Return the [x, y] coordinate for the center point of the cell that contains the specified text.  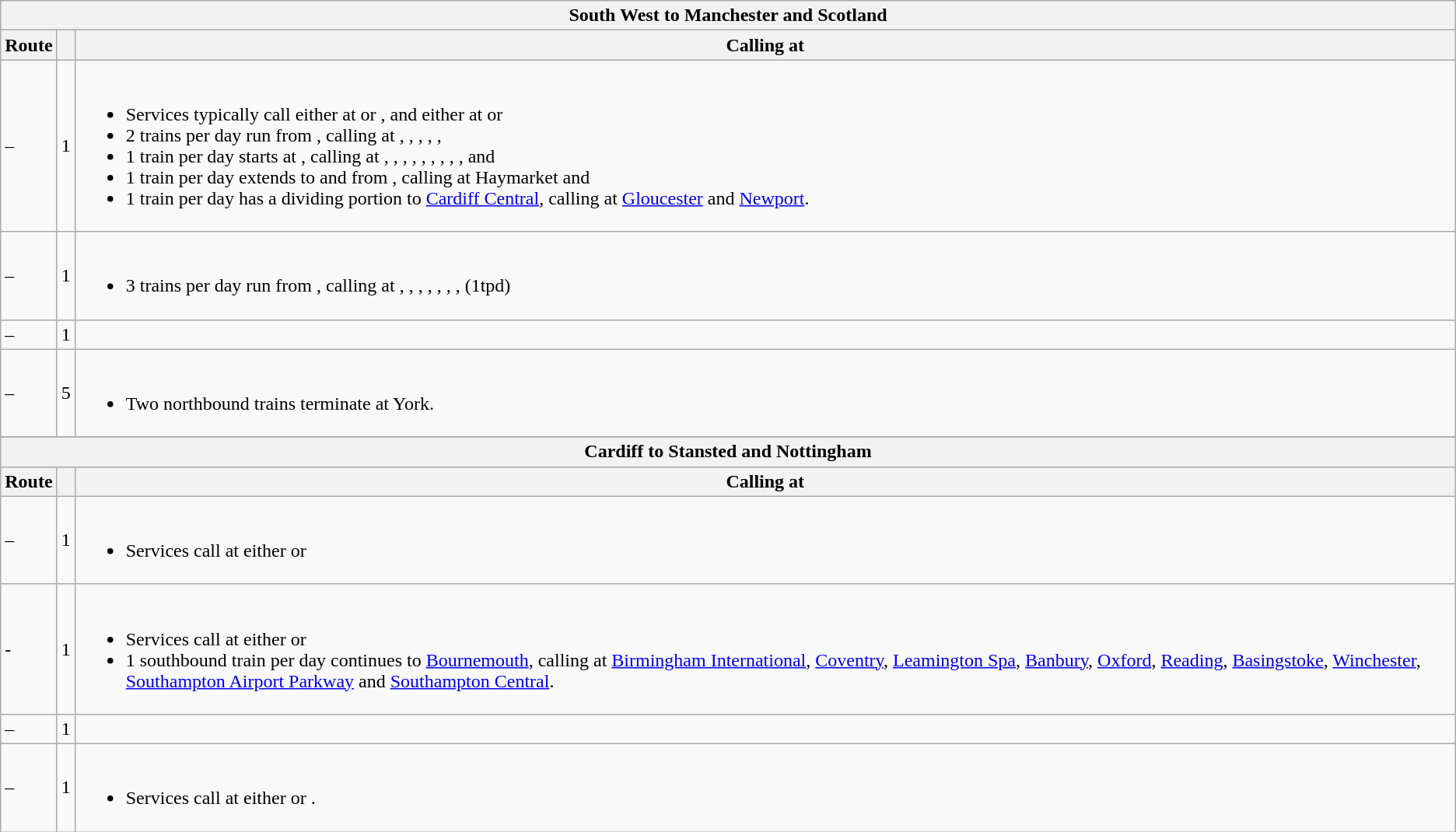
South West to Manchester and Scotland [728, 16]
3 trains per day run from , calling at , , , , , , , (1tpd) [765, 275]
Two northbound trains terminate at York. [765, 393]
5 [65, 393]
- [29, 648]
Services call at either or [765, 540]
Services call at either or . [765, 787]
Cardiff to Stansted and Nottingham [728, 452]
